Return the [x, y] coordinate for the center point of the cell that contains the specified text.  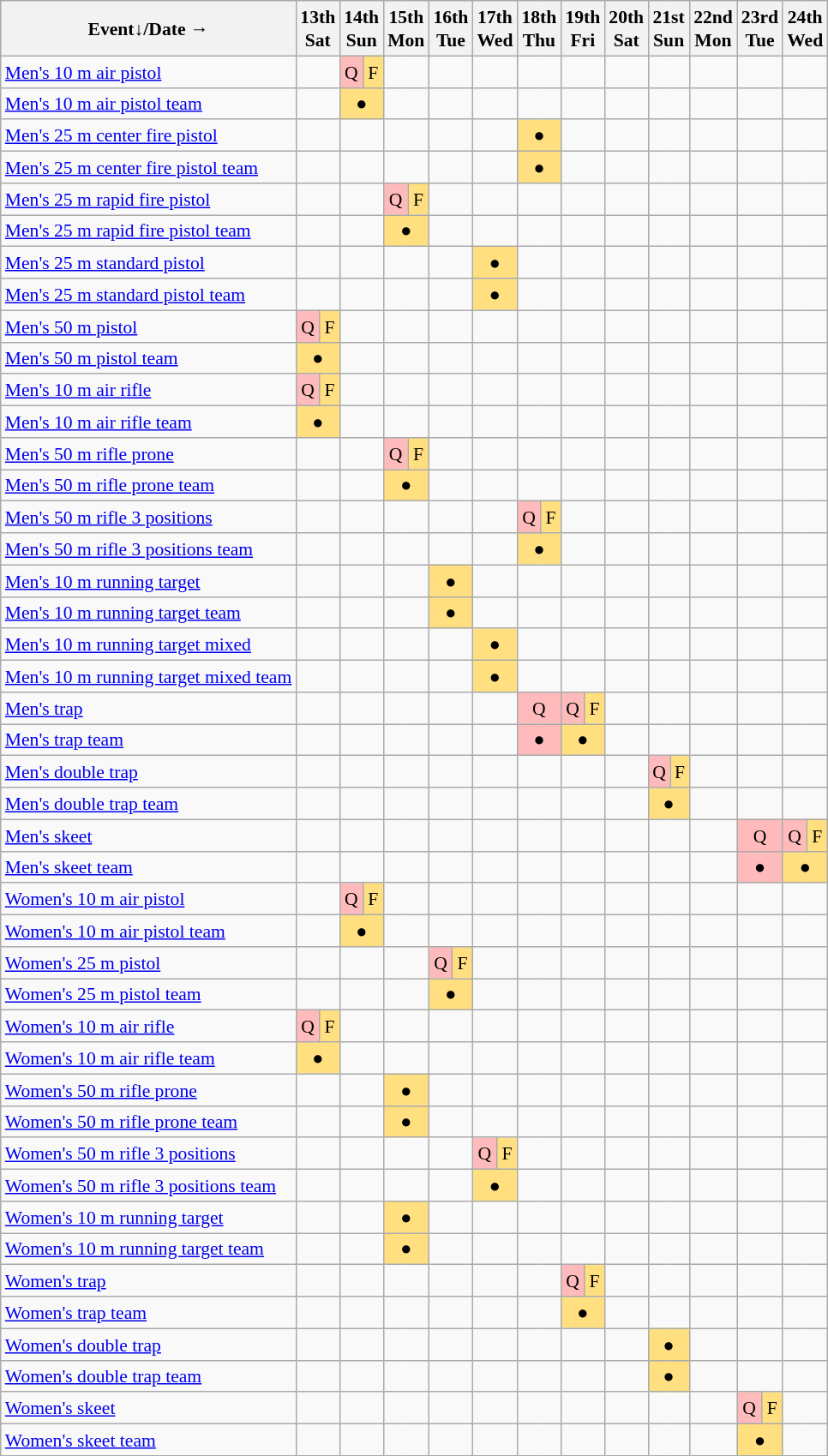
Men's 10 m air pistol [149, 72]
Men's 50 m rifle 3 positions team [149, 548]
Women's trap team [149, 1313]
Women's trap [149, 1280]
14thSun [362, 28]
Men's trap team [149, 739]
Men's trap [149, 708]
Women's skeet [149, 1407]
Men's skeet team [149, 867]
Women's 25 m pistol [149, 962]
22ndMon [713, 28]
Women's 50 m rifle 3 positions [149, 1153]
24thWed [805, 28]
Women's double trap team [149, 1376]
Men's 25 m center fire pistol team [149, 166]
20thSat [626, 28]
Women's 25 m pistol team [149, 994]
Men's 50 m pistol [149, 326]
Women's double trap [149, 1344]
23rdTue [759, 28]
Men's 10 m running target [149, 581]
Men's double trap [149, 771]
15thMon [406, 28]
Men's 25 m standard pistol [149, 262]
Women's skeet team [149, 1440]
Men's 25 m standard pistol team [149, 295]
Men's 50 m pistol team [149, 358]
Women's 10 m air pistol team [149, 931]
18thThu [538, 28]
Men's 10 m air rifle team [149, 422]
13thSat [317, 28]
Event↓/Date → [149, 28]
Women's 50 m rifle prone team [149, 1121]
Men's skeet [149, 835]
Men's 25 m center fire pistol [149, 135]
Men's 25 m rapid fire pistol team [149, 230]
16thTue [451, 28]
Women's 10 m running target [149, 1217]
Men's 50 m rifle 3 positions [149, 518]
Women's 50 m rifle 3 positions team [149, 1184]
Women's 10 m running target team [149, 1248]
Women's 50 m rifle prone [149, 1090]
Women's 10 m air pistol [149, 898]
19thFri [583, 28]
Men's 50 m rifle prone [149, 452]
Men's 25 m rapid fire pistol [149, 199]
Men's 10 m air rifle [149, 389]
Men's double trap team [149, 804]
Men's 10 m air pistol team [149, 103]
Women's 10 m air rifle [149, 1027]
Men's 10 m running target mixed [149, 644]
Women's 10 m air rifle team [149, 1058]
17thWed [495, 28]
21stSun [669, 28]
Men's 10 m running target team [149, 612]
Men's 50 m rifle prone team [149, 485]
Men's 10 m running target mixed team [149, 675]
